Output the [X, Y] coordinate of the center of the cell containing the given text.  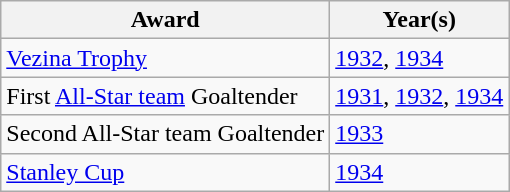
1931, 1932, 1934 [420, 96]
Stanley Cup [166, 172]
Year(s) [420, 20]
Second All-Star team Goaltender [166, 134]
Award [166, 20]
Vezina Trophy [166, 58]
1933 [420, 134]
First All-Star team Goaltender [166, 96]
1932, 1934 [420, 58]
1934 [420, 172]
